Search for the cell housing the specified text and yield its (x, y) center coordinate. 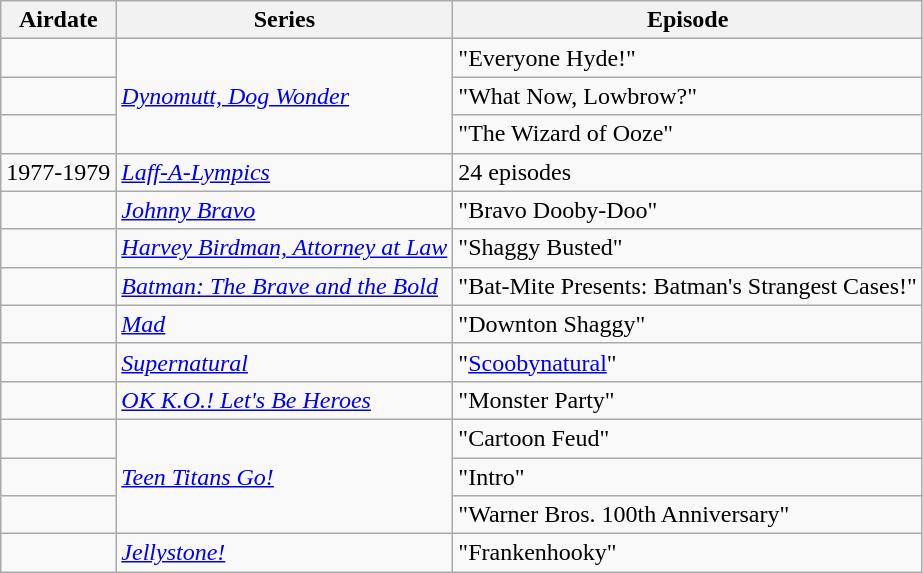
Series (284, 20)
Episode (688, 20)
Mad (284, 324)
"Downton Shaggy" (688, 324)
Batman: The Brave and the Bold (284, 286)
Airdate (58, 20)
24 episodes (688, 172)
"Bravo Dooby-Doo" (688, 210)
"Shaggy Busted" (688, 248)
"Cartoon Feud" (688, 438)
1977-1979 (58, 172)
"Frankenhooky" (688, 553)
"Bat-Mite Presents: Batman's Strangest Cases!" (688, 286)
Harvey Birdman, Attorney at Law (284, 248)
"Scoobynatural" (688, 362)
"Warner Bros. 100th Anniversary" (688, 515)
"Everyone Hyde!" (688, 58)
"Intro" (688, 477)
Johnny Bravo (284, 210)
"What Now, Lowbrow?" (688, 96)
Jellystone! (284, 553)
"Monster Party" (688, 400)
"The Wizard of Ooze" (688, 134)
Supernatural (284, 362)
Dynomutt, Dog Wonder (284, 96)
Teen Titans Go! (284, 476)
OK K.O.! Let's Be Heroes (284, 400)
Laff-A-Lympics (284, 172)
